For the text-containing cell, return its midpoint in [x, y] coordinate format. 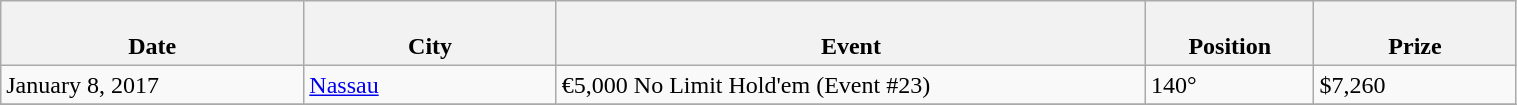
Event [850, 34]
Position [1230, 34]
January 8, 2017 [152, 85]
$7,260 [1415, 85]
City [430, 34]
€5,000 No Limit Hold'em (Event #23) [850, 85]
Prize [1415, 34]
140° [1230, 85]
Date [152, 34]
Nassau [430, 85]
